Provide the [x, y] coordinate of the cell's center where the given text is located.  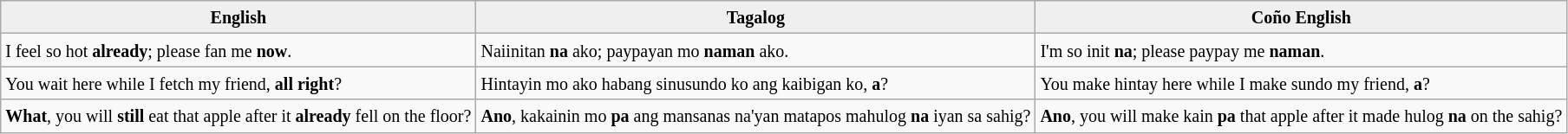
Naiinitan na ako; paypayan mo naman ako. [756, 50]
Ano, kakainin mo pa ang mansanas na'yan matapos mahulog na iyan sa sahig? [756, 116]
Hintayin mo ako habang sinusundo ko ang kaibigan ko, a? [756, 83]
You make hintay here while I make sundo my friend, a? [1301, 83]
English [238, 17]
What, you will still eat that apple after it already fell on the floor? [238, 116]
I feel so hot already; please fan me now. [238, 50]
You wait here while I fetch my friend, all right? [238, 83]
Tagalog [756, 17]
Coño English [1301, 17]
Ano, you will make kain pa that apple after it made hulog na on the sahig? [1301, 116]
I'm so init na; please paypay me naman. [1301, 50]
